Return the [X, Y] coordinate for the center point of the cell that contains the specified text.  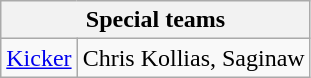
Chris Kollias, Saginaw [194, 58]
Kicker [39, 58]
Special teams [156, 20]
